Search for the cell housing the specified text and yield its [X, Y] center coordinate. 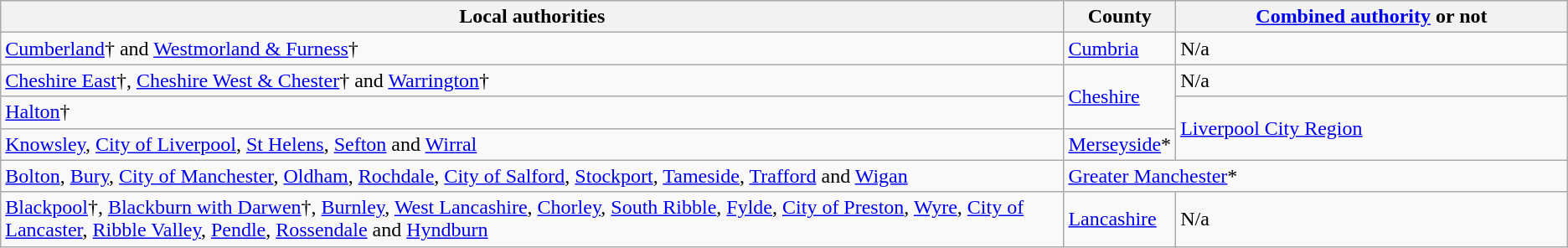
Halton† [533, 112]
Cheshire [1120, 96]
Liverpool City Region [1372, 128]
Cumbria [1120, 49]
Local authorities [533, 17]
County [1120, 17]
Cumberland† and Westmorland & Furness† [533, 49]
Cheshire East†, Cheshire West & Chester† and Warrington† [533, 80]
Merseyside* [1120, 144]
Knowsley, City of Liverpool, St Helens, Sefton and Wirral [533, 144]
Greater Manchester* [1315, 176]
Lancashire [1120, 220]
Combined authority or not [1372, 17]
Bolton, Bury, City of Manchester, Oldham, Rochdale, City of Salford, Stockport, Tameside, Trafford and Wigan [533, 176]
